Scan for the cell matching the given text and deliver its (x, y) coordinate at center. 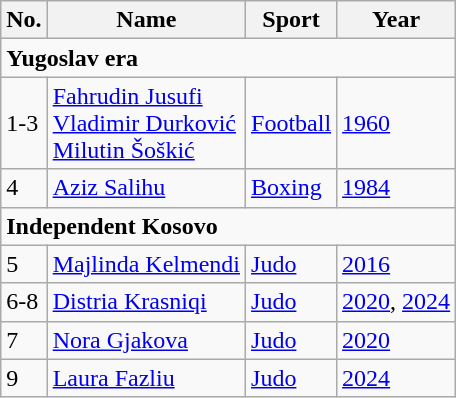
Independent Kosovo (228, 226)
1984 (396, 188)
7 (24, 340)
1-3 (24, 123)
Year (396, 20)
4 (24, 188)
Sport (292, 20)
Majlinda Kelmendi (146, 264)
2016 (396, 264)
Laura Fazliu (146, 378)
Nora Gjakova (146, 340)
Distria Krasniqi (146, 302)
Yugoslav era (228, 58)
Name (146, 20)
Football (292, 123)
2020, 2024 (396, 302)
6-8 (24, 302)
1960 (396, 123)
2020 (396, 340)
Boxing (292, 188)
Fahrudin Jusufi Vladimir Durković Milutin Šoškić (146, 123)
No. (24, 20)
5 (24, 264)
2024 (396, 378)
9 (24, 378)
Aziz Salihu (146, 188)
